Provide the (X, Y) coordinate of the cell's center where the given text is located.  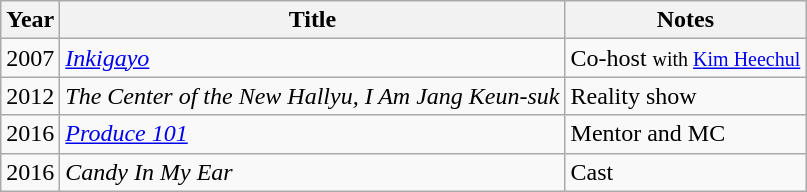
2012 (30, 96)
Inkigayo (312, 58)
Year (30, 20)
Candy In My Ear (312, 172)
Co-host with Kim Heechul (686, 58)
Mentor and MC (686, 134)
Produce 101 (312, 134)
Reality show (686, 96)
2007 (30, 58)
Notes (686, 20)
Cast (686, 172)
The Center of the New Hallyu, I Am Jang Keun-suk (312, 96)
Title (312, 20)
